Find where the given text appears and provide that cell's center as (x, y) coordinate. 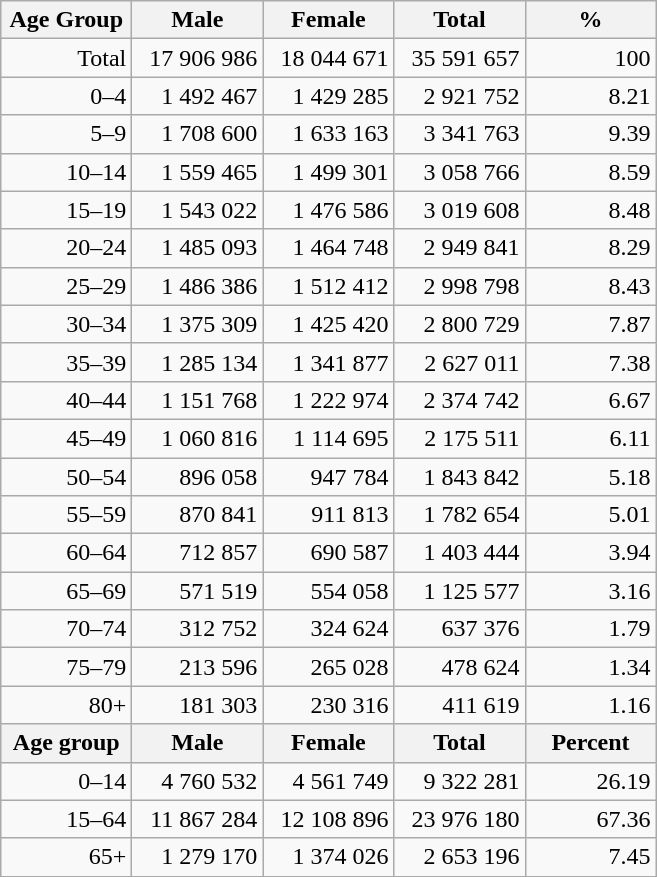
65+ (66, 857)
55–59 (66, 515)
947 784 (328, 477)
712 857 (198, 553)
11 867 284 (198, 819)
100 (590, 58)
911 813 (328, 515)
1 425 420 (328, 324)
1.34 (590, 667)
2 653 196 (460, 857)
15–64 (66, 819)
60–64 (66, 553)
2 949 841 (460, 248)
8.29 (590, 248)
1 151 768 (198, 400)
411 619 (460, 705)
2 175 511 (460, 438)
8.21 (590, 96)
4 760 532 (198, 781)
1 222 974 (328, 400)
312 752 (198, 629)
35 591 657 (460, 58)
0–4 (66, 96)
45–49 (66, 438)
571 519 (198, 591)
20–24 (66, 248)
1 341 877 (328, 362)
690 587 (328, 553)
8.59 (590, 172)
70–74 (66, 629)
3.94 (590, 553)
30–34 (66, 324)
5.18 (590, 477)
2 374 742 (460, 400)
7.87 (590, 324)
554 058 (328, 591)
26.19 (590, 781)
12 108 896 (328, 819)
1 708 600 (198, 134)
18 044 671 (328, 58)
230 316 (328, 705)
50–54 (66, 477)
1 403 444 (460, 553)
67.36 (590, 819)
896 058 (198, 477)
17 906 986 (198, 58)
1 464 748 (328, 248)
3.16 (590, 591)
7.38 (590, 362)
Age group (66, 743)
1 492 467 (198, 96)
75–79 (66, 667)
40–44 (66, 400)
80+ (66, 705)
5–9 (66, 134)
2 921 752 (460, 96)
7.45 (590, 857)
3 019 608 (460, 210)
637 376 (460, 629)
% (590, 20)
10–14 (66, 172)
1 559 465 (198, 172)
1 114 695 (328, 438)
1 125 577 (460, 591)
324 624 (328, 629)
2 800 729 (460, 324)
1 499 301 (328, 172)
9.39 (590, 134)
Age Group (66, 20)
478 624 (460, 667)
213 596 (198, 667)
6.11 (590, 438)
181 303 (198, 705)
1 485 093 (198, 248)
9 322 281 (460, 781)
23 976 180 (460, 819)
1 543 022 (198, 210)
1 843 842 (460, 477)
6.67 (590, 400)
1 375 309 (198, 324)
Percent (590, 743)
1 429 285 (328, 96)
2 627 011 (460, 362)
1 476 586 (328, 210)
1 782 654 (460, 515)
15–19 (66, 210)
1 374 026 (328, 857)
8.43 (590, 286)
265 028 (328, 667)
5.01 (590, 515)
1 512 412 (328, 286)
25–29 (66, 286)
65–69 (66, 591)
1 279 170 (198, 857)
3 341 763 (460, 134)
1.79 (590, 629)
2 998 798 (460, 286)
870 841 (198, 515)
3 058 766 (460, 172)
1 060 816 (198, 438)
1 633 163 (328, 134)
4 561 749 (328, 781)
35–39 (66, 362)
8.48 (590, 210)
1 486 386 (198, 286)
1.16 (590, 705)
0–14 (66, 781)
1 285 134 (198, 362)
